Determine the [X, Y] coordinate at the center of the cell enclosing the given text.  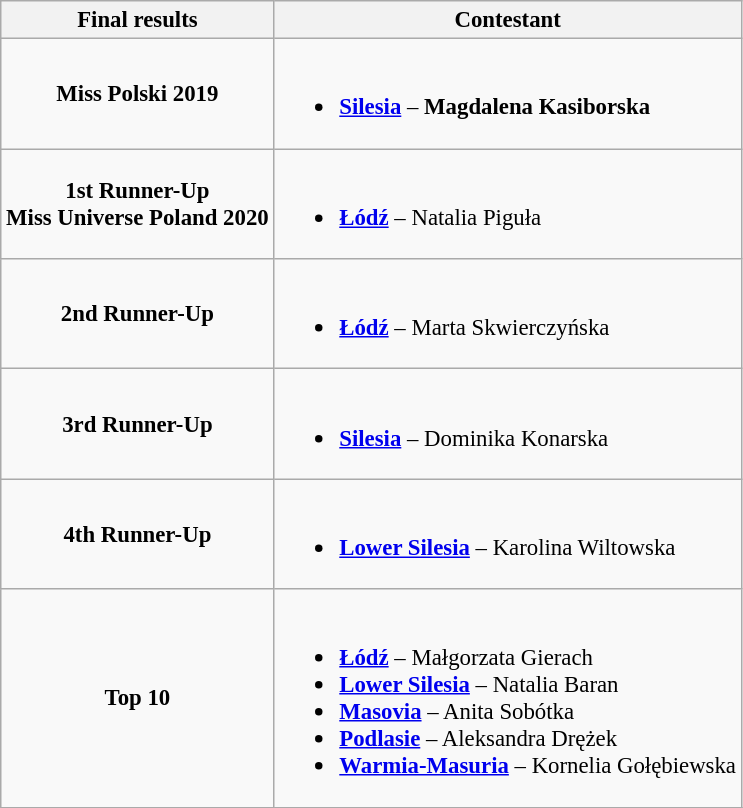
Łódź – Marta Skwierczyńska [508, 314]
1st Runner-UpMiss Universe Poland 2020 [138, 204]
Silesia – Magdalena Kasiborska [508, 94]
2nd Runner-Up [138, 314]
Contestant [508, 20]
Miss Polski 2019 [138, 94]
3rd Runner-Up [138, 424]
Top 10 [138, 698]
Łódź – Małgorzata Gierach Lower Silesia – Natalia Baran Masovia – Anita Sobótka Podlasie – Aleksandra Drężek Warmia-Masuria – Kornelia Gołębiewska [508, 698]
4th Runner-Up [138, 534]
Silesia – Dominika Konarska [508, 424]
Lower Silesia – Karolina Wiltowska [508, 534]
Łódź – Natalia Piguła [508, 204]
Final results [138, 20]
